Provide the [x, y] coordinate of the cell's center where the given text is located.  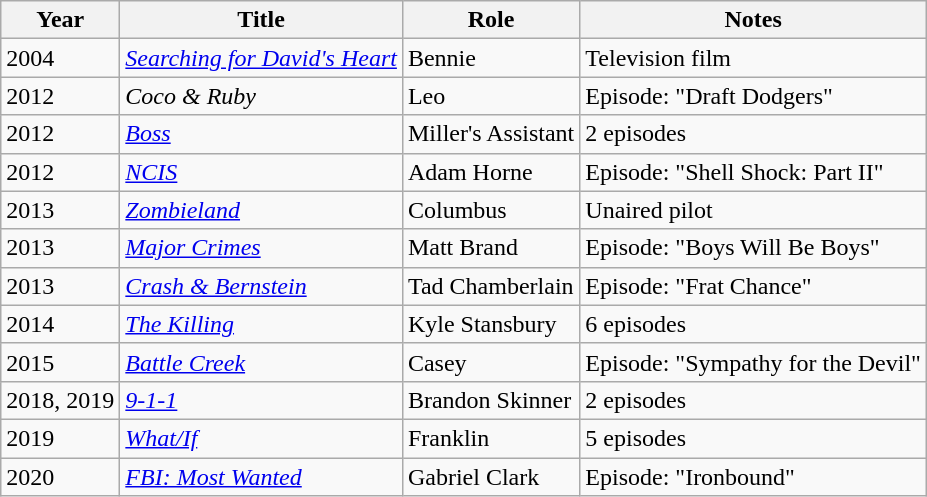
Role [490, 20]
Episode: "Sympathy for the Devil" [754, 362]
Brandon Skinner [490, 400]
Episode: "Frat Chance" [754, 286]
2019 [60, 438]
2015 [60, 362]
What/If [262, 438]
Gabriel Clark [490, 477]
5 episodes [754, 438]
Bennie [490, 58]
Television film [754, 58]
The Killing [262, 324]
NCIS [262, 172]
FBI: Most Wanted [262, 477]
Battle Creek [262, 362]
Episode: "Boys Will Be Boys" [754, 248]
6 episodes [754, 324]
9-1-1 [262, 400]
Major Crimes [262, 248]
Title [262, 20]
Leo [490, 96]
Notes [754, 20]
Miller's Assistant [490, 134]
Episode: "Ironbound" [754, 477]
Zombieland [262, 210]
Tad Chamberlain [490, 286]
2020 [60, 477]
Matt Brand [490, 248]
Boss [262, 134]
2018, 2019 [60, 400]
Franklin [490, 438]
Year [60, 20]
Coco & Ruby [262, 96]
Crash & Bernstein [262, 286]
Kyle Stansbury [490, 324]
Unaired pilot [754, 210]
2014 [60, 324]
Columbus [490, 210]
Searching for David's Heart [262, 58]
Episode: "Shell Shock: Part II" [754, 172]
Adam Horne [490, 172]
2004 [60, 58]
Casey [490, 362]
Episode: "Draft Dodgers" [754, 96]
